Search for the cell housing the specified text and yield its (X, Y) center coordinate. 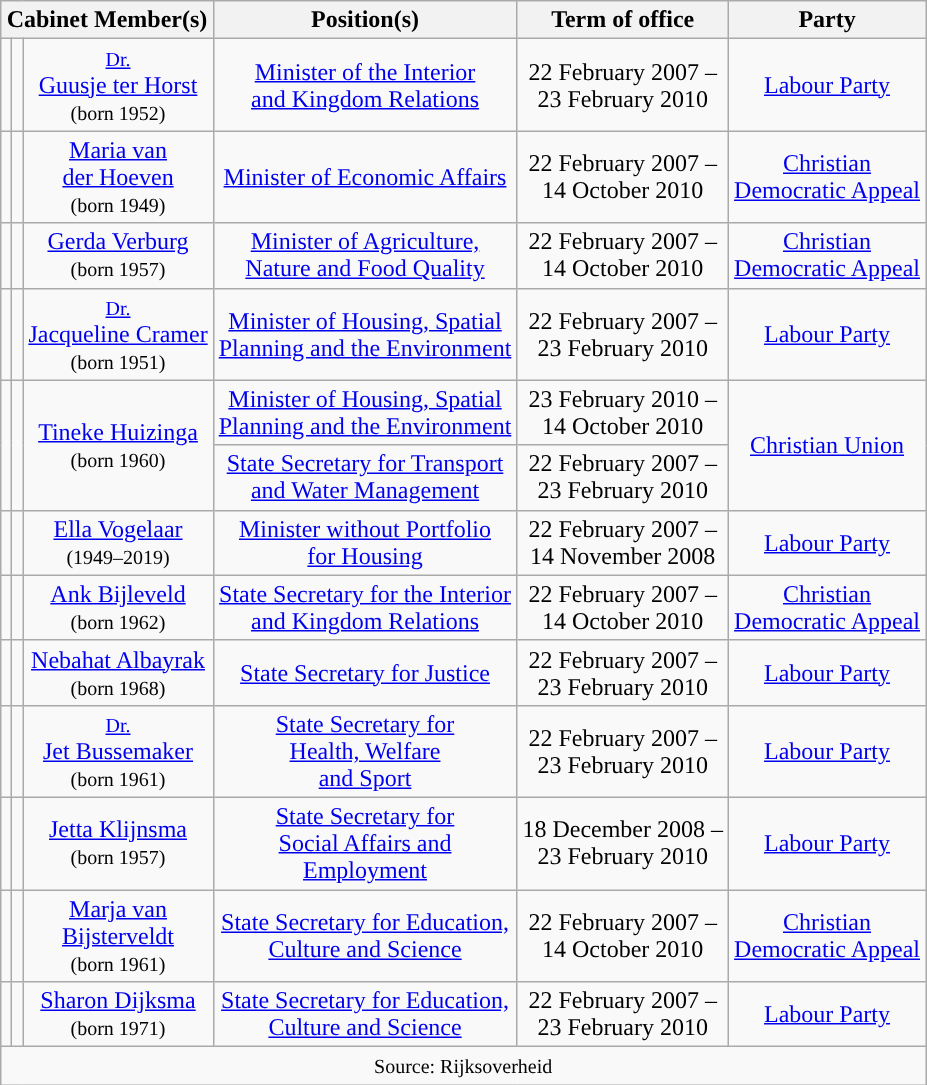
18 December 2008 – 23 February 2010 (623, 843)
Jetta Klijnsma (born 1957) (118, 843)
Minister of Economic Affairs (365, 177)
Christian Union (828, 445)
Dr. Jacqueline Cramer (born 1951) (118, 334)
Nebahat Albayrak (born 1968) (118, 672)
23 February 2010 – 14 October 2010 (623, 412)
Gerda Verburg (born 1957) (118, 256)
Position(s) (365, 20)
22 February 2007 – 14 November 2008 (623, 542)
State Secretary for Justice (365, 672)
Sharon Dijksma (born 1971) (118, 1014)
Source: Rijksoverheid (464, 1066)
Minister without Portfolio for Housing (365, 542)
Minister of the Interior and Kingdom Relations (365, 85)
Minister of Agriculture, Nature and Food Quality (365, 256)
Dr. Jet Bussemaker (born 1961) (118, 751)
State Secretary for Transport and Water Management (365, 478)
Ank Bijleveld (born 1962) (118, 608)
Dr. Guusje ter Horst (born 1952) (118, 85)
Party (828, 20)
Maria van der Hoeven (born 1949) (118, 177)
State Secretary for Social Affairs and Employment (365, 843)
Term of office (623, 20)
Marja van Bijsterveldt (born 1961) (118, 936)
Tineke Huizinga (born 1960) (118, 445)
Cabinet Member(s) (107, 20)
State Secretary for Health, Welfare and Sport (365, 751)
State Secretary for the Interior and Kingdom Relations (365, 608)
Ella Vogelaar (1949–2019) (118, 542)
